Capture the cell that displays the provided text and extract its (X, Y) central coordinate. 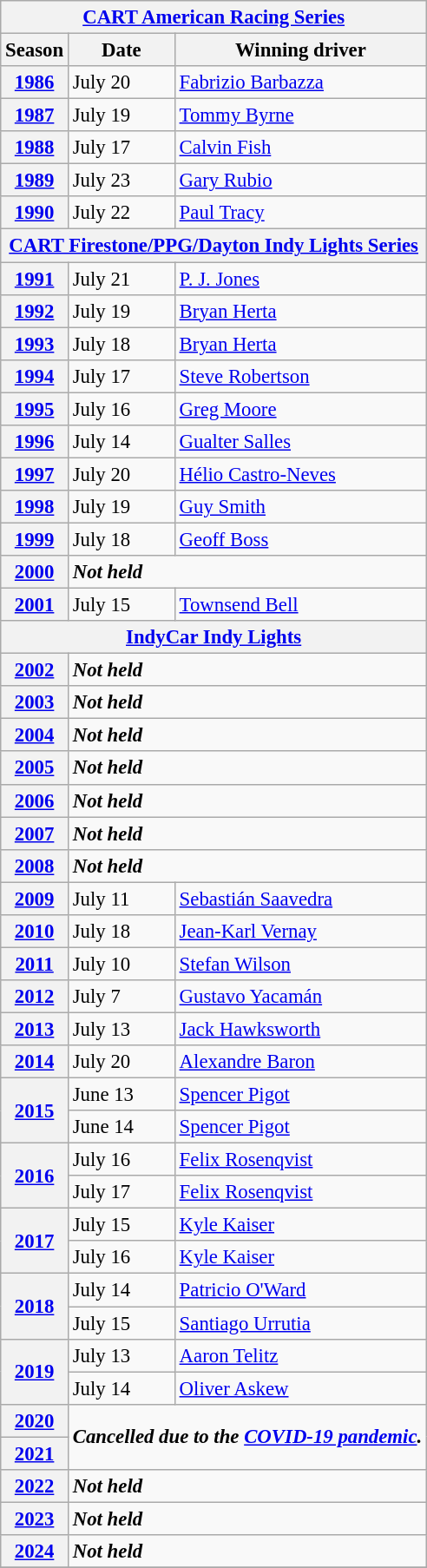
Sebastián Saavedra (300, 899)
Geoff Boss (300, 539)
2020 (35, 1420)
2015 (35, 1111)
Alexandre Baron (300, 1062)
July 11 (122, 899)
1989 (35, 181)
1999 (35, 539)
Townsend Bell (300, 605)
2005 (35, 768)
Paul Tracy (300, 213)
IndyCar Indy Lights (213, 637)
2012 (35, 997)
2011 (35, 964)
P. J. Jones (300, 279)
July 23 (122, 181)
July 10 (122, 964)
Date (122, 50)
2019 (35, 1372)
June 13 (122, 1095)
Greg Moore (300, 409)
1997 (35, 474)
1993 (35, 344)
Jean-Karl Vernay (300, 932)
2013 (35, 1029)
2023 (35, 1519)
July 21 (122, 279)
Tommy Byrne (300, 115)
July 7 (122, 997)
Gustavo Yacamán (300, 997)
2000 (35, 572)
Calvin Fish (300, 148)
2007 (35, 833)
2002 (35, 670)
Winning driver (300, 50)
Jack Hawksworth (300, 1029)
Oliver Askew (300, 1388)
2021 (35, 1453)
Hélio Castro-Neves (300, 474)
2008 (35, 866)
1990 (35, 213)
Cancelled due to the COVID-19 pandemic. (246, 1436)
2016 (35, 1176)
2009 (35, 899)
Aaron Telitz (300, 1355)
1992 (35, 311)
2018 (35, 1306)
1994 (35, 376)
CART American Racing Series (213, 17)
Gary Rubio (300, 181)
2022 (35, 1486)
1995 (35, 409)
2004 (35, 735)
Season (35, 50)
Steve Robertson (300, 376)
Fabrizio Barbazza (300, 82)
June 14 (122, 1127)
Guy Smith (300, 507)
1996 (35, 442)
1998 (35, 507)
Stefan Wilson (300, 964)
CART Firestone/PPG/Dayton Indy Lights Series (213, 246)
2014 (35, 1062)
2003 (35, 702)
Patricio O'Ward (300, 1290)
1986 (35, 82)
1988 (35, 148)
2024 (35, 1552)
July 22 (122, 213)
2017 (35, 1242)
Santiago Urrutia (300, 1323)
2001 (35, 605)
1987 (35, 115)
Gualter Salles (300, 442)
2010 (35, 932)
1991 (35, 279)
2006 (35, 800)
